Return [x, y] of the center of cell containing provided text 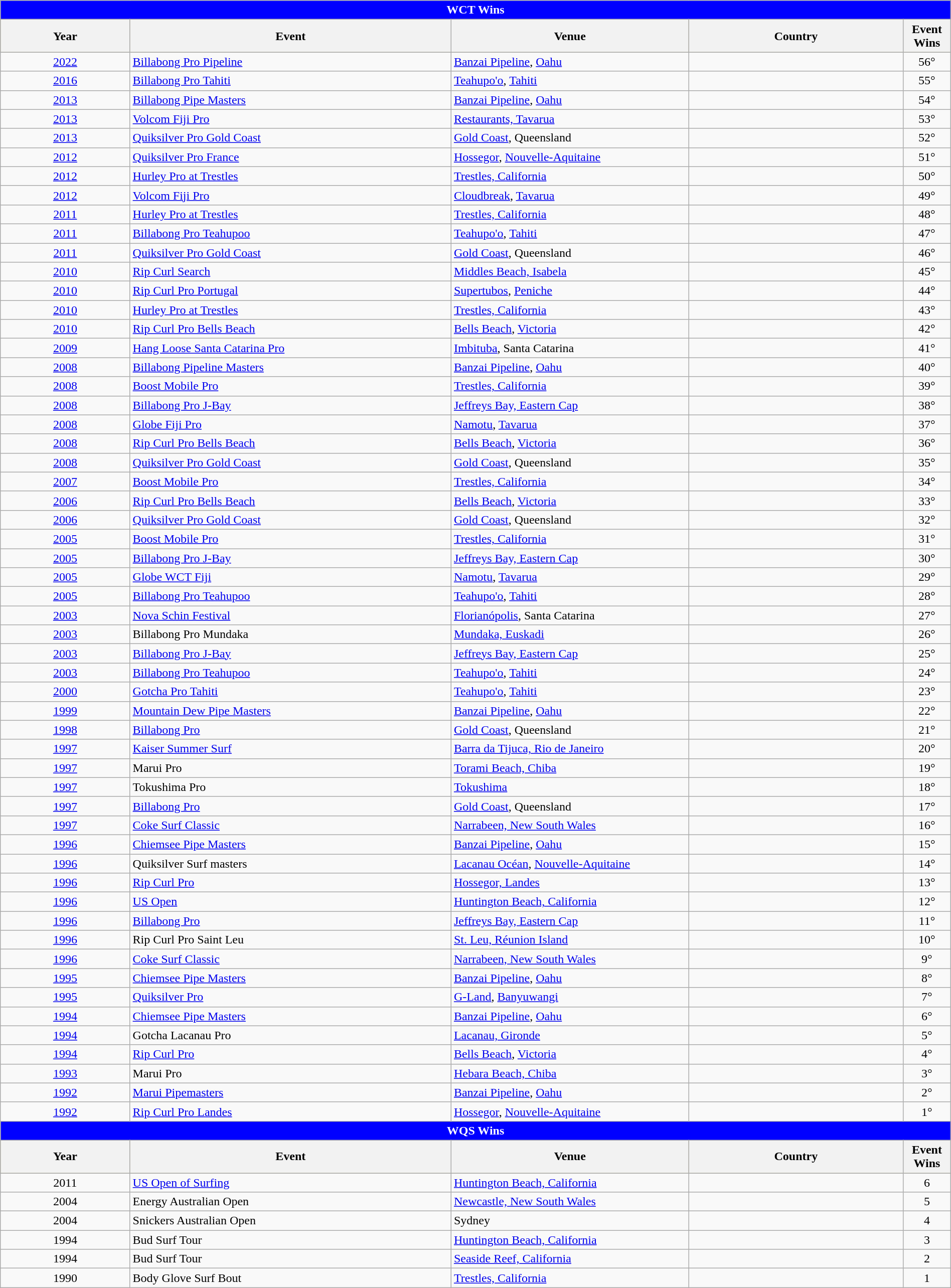
48° [927, 214]
47° [927, 233]
7° [927, 997]
Cloudbreak, Tavarua [570, 195]
Gotcha Lacanau Pro [290, 1035]
13° [927, 883]
6 [927, 1182]
Tokushima [570, 787]
Snickers Australian Open [290, 1221]
56° [927, 62]
Restaurants, Tavarua [570, 119]
26° [927, 634]
11° [927, 921]
Energy Australian Open [290, 1202]
Marui Pipemasters [290, 1092]
2 [927, 1259]
Rip Curl Search [290, 272]
28° [927, 596]
42° [927, 329]
10° [927, 940]
20° [927, 749]
3 [927, 1240]
12° [927, 902]
17° [927, 806]
19° [927, 768]
34° [927, 481]
1990 [65, 1278]
31° [927, 539]
5° [927, 1035]
29° [927, 577]
33° [927, 501]
24° [927, 673]
Globe WCT Fiji [290, 577]
1998 [65, 730]
46° [927, 252]
Hang Loose Santa Catarina Pro [290, 348]
44° [927, 291]
14° [927, 863]
55° [927, 81]
Barra da Tijuca, Rio de Janeiro [570, 749]
WCT Wins [475, 10]
49° [927, 195]
Nova Schin Festival [290, 615]
3° [927, 1073]
1999 [65, 711]
40° [927, 367]
23° [927, 692]
Lacanau Océan, Nouvelle-Aquitaine [570, 863]
16° [927, 825]
2022 [65, 62]
27° [927, 615]
US Open of Surfing [290, 1182]
WQS Wins [475, 1131]
Billabong Pro Pipeline [290, 62]
Imbituba, Santa Catarina [570, 348]
Hebara Beach, Chiba [570, 1073]
Billabong Pipe Masters [290, 100]
1° [927, 1111]
Florianópolis, Santa Catarina [570, 615]
Quiksilver Surf masters [290, 863]
22° [927, 711]
Rip Curl Pro Saint Leu [290, 940]
38° [927, 405]
9° [927, 959]
15° [927, 844]
1 [927, 1278]
Lacanau, Gironde [570, 1035]
35° [927, 462]
21° [927, 730]
1993 [65, 1073]
Supertubos, Peniche [570, 291]
Rip Curl Pro Portugal [290, 291]
43° [927, 310]
36° [927, 443]
Sydney [570, 1221]
51° [927, 157]
8° [927, 978]
G-Land, Banyuwangi [570, 997]
30° [927, 558]
Billabong Pipeline Masters [290, 367]
Newcastle, New South Wales [570, 1202]
Kaiser Summer Surf [290, 749]
2000 [65, 692]
4° [927, 1054]
Hossegor, Landes [570, 883]
Tokushima Pro [290, 787]
5 [927, 1202]
Mundaka, Euskadi [570, 634]
2016 [65, 81]
2007 [65, 481]
US Open [290, 902]
25° [927, 654]
2009 [65, 348]
50° [927, 176]
53° [927, 119]
4 [927, 1221]
Gotcha Pro Tahiti [290, 692]
18° [927, 787]
St. Leu, Réunion Island [570, 940]
Billabong Pro Mundaka [290, 634]
54° [927, 100]
Seaside Reef, California [570, 1259]
39° [927, 386]
Torami Beach, Chiba [570, 768]
Body Glove Surf Bout [290, 1278]
45° [927, 272]
6° [927, 1016]
2° [927, 1092]
Quiksilver Pro [290, 997]
41° [927, 348]
Middles Beach, Isabela [570, 272]
Billabong Pro Tahiti [290, 81]
Globe Fiji Pro [290, 424]
Rip Curl Pro Landes [290, 1111]
Quiksilver Pro France [290, 157]
37° [927, 424]
32° [927, 520]
Mountain Dew Pipe Masters [290, 711]
52° [927, 138]
